Locate the cell with the specified text and output its (X, Y) center coordinate. 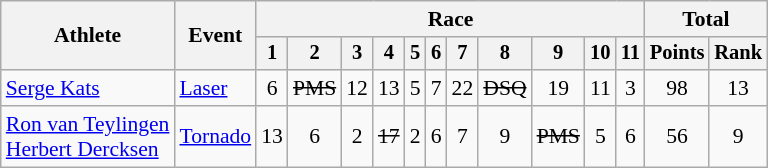
Laser (215, 88)
Race (450, 19)
98 (677, 88)
19 (558, 88)
Ron van TeylingenHerbert Dercksen (88, 136)
56 (677, 136)
Points (677, 54)
Event (215, 36)
Athlete (88, 36)
Serge Kats (88, 88)
12 (357, 88)
17 (389, 136)
22 (463, 88)
Tornado (215, 136)
4 (389, 54)
1 (272, 54)
Total (706, 19)
10 (600, 54)
Rank (738, 54)
DSQ (504, 88)
8 (504, 54)
